Output the (X, Y) coordinate of the center of the cell containing the given text.  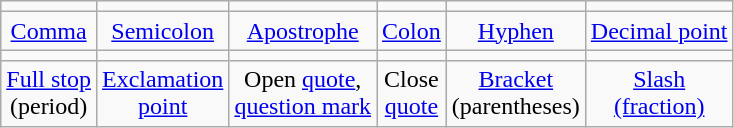
Apostrophe (303, 31)
Slash(fraction) (659, 94)
Open quote, question mark (303, 94)
Comma (49, 31)
Semicolon (163, 31)
Exclamation point (163, 94)
Decimal point (659, 31)
Close quote (412, 94)
Bracket (parentheses) (516, 94)
Hyphen (516, 31)
Full stop (period) (49, 94)
Colon (412, 31)
